Return the [X, Y] coordinate for the center point of the cell that contains the specified text.  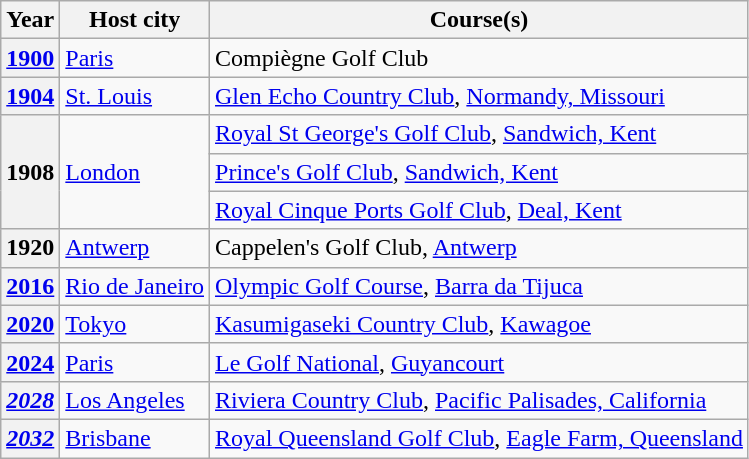
Rio de Janeiro [135, 286]
Los Angeles [135, 400]
2024 [30, 362]
1908 [30, 172]
Course(s) [480, 20]
Le Golf National, Guyancourt [480, 362]
Royal Cinque Ports Golf Club, Deal, Kent [480, 210]
2028 [30, 400]
Olympic Golf Course, Barra da Tijuca [480, 286]
Cappelen's Golf Club, Antwerp [480, 248]
St. Louis [135, 96]
2016 [30, 286]
Royal St George's Golf Club, Sandwich, Kent [480, 134]
2032 [30, 438]
Compiègne Golf Club [480, 58]
Year [30, 20]
Host city [135, 20]
London [135, 172]
2020 [30, 324]
Royal Queensland Golf Club, Eagle Farm, Queensland [480, 438]
Prince's Golf Club, Sandwich, Kent [480, 172]
Tokyo [135, 324]
1900 [30, 58]
Glen Echo Country Club, Normandy, Missouri [480, 96]
1904 [30, 96]
Kasumigaseki Country Club, Kawagoe [480, 324]
1920 [30, 248]
Antwerp [135, 248]
Brisbane [135, 438]
Riviera Country Club, Pacific Palisades, California [480, 400]
